Find where the given text appears and provide that cell's center as [X, Y] coordinate. 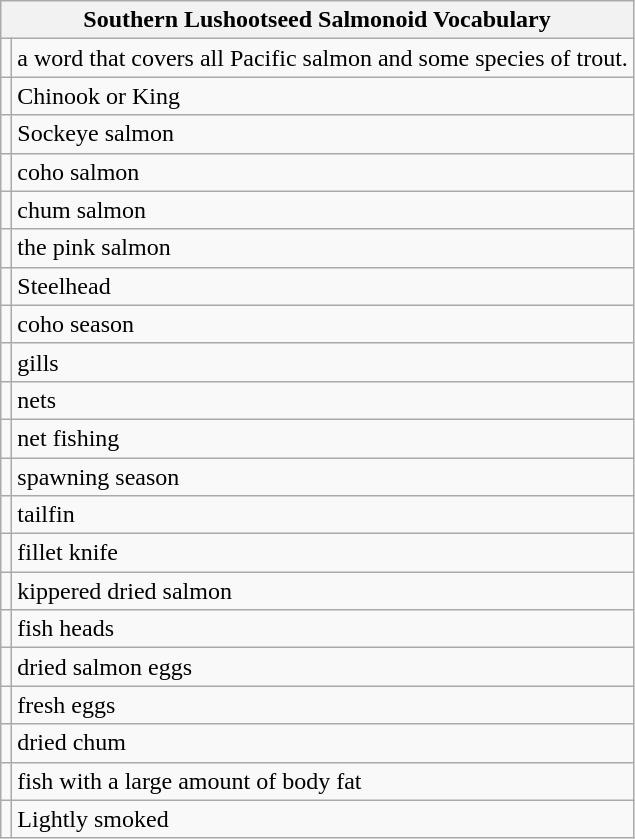
Steelhead [323, 286]
gills [323, 362]
nets [323, 400]
coho salmon [323, 172]
fish heads [323, 629]
the pink salmon [323, 248]
fish with a large amount of body fat [323, 781]
fillet knife [323, 553]
Lightly smoked [323, 819]
Southern Lushootseed Salmonoid Vocabulary [318, 20]
spawning season [323, 477]
Sockeye salmon [323, 134]
fresh eggs [323, 705]
chum salmon [323, 210]
dried chum [323, 743]
kippered dried salmon [323, 591]
tailfin [323, 515]
dried salmon eggs [323, 667]
a word that covers all Pacific salmon and some species of trout. [323, 58]
net fishing [323, 438]
Chinook or King [323, 96]
coho season [323, 324]
